Scan for the cell matching the given text and deliver its (x, y) coordinate at center. 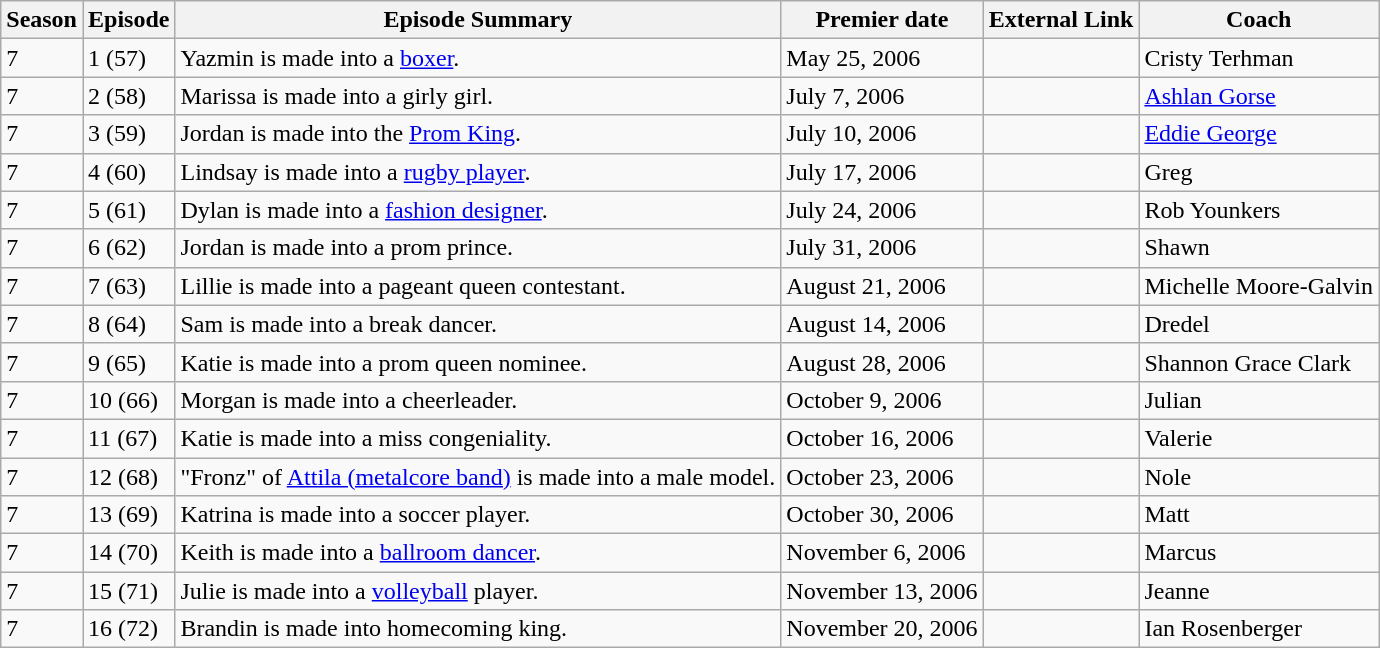
7 (63) (128, 286)
3 (59) (128, 134)
October 9, 2006 (882, 400)
October 30, 2006 (882, 515)
August 14, 2006 (882, 324)
Lillie is made into a pageant queen contestant. (478, 286)
Episode (128, 20)
July 31, 2006 (882, 248)
August 21, 2006 (882, 286)
1 (57) (128, 58)
16 (72) (128, 629)
October 16, 2006 (882, 438)
Greg (1259, 172)
12 (68) (128, 477)
November 6, 2006 (882, 553)
Rob Younkers (1259, 210)
"Fronz" of Attila (metalcore band) is made into a male model. (478, 477)
Morgan is made into a cheerleader. (478, 400)
Ian Rosenberger (1259, 629)
July 7, 2006 (882, 96)
Dylan is made into a fashion designer. (478, 210)
Jeanne (1259, 591)
November 20, 2006 (882, 629)
October 23, 2006 (882, 477)
Nole (1259, 477)
Katie is made into a prom queen nominee. (478, 362)
July 10, 2006 (882, 134)
5 (61) (128, 210)
Julian (1259, 400)
Lindsay is made into a rugby player. (478, 172)
July 24, 2006 (882, 210)
Marissa is made into a girly girl. (478, 96)
Keith is made into a ballroom dancer. (478, 553)
Shawn (1259, 248)
15 (71) (128, 591)
Eddie George (1259, 134)
8 (64) (128, 324)
August 28, 2006 (882, 362)
Yazmin is made into a boxer. (478, 58)
6 (62) (128, 248)
Season (42, 20)
2 (58) (128, 96)
13 (69) (128, 515)
Coach (1259, 20)
Matt (1259, 515)
External Link (1061, 20)
May 25, 2006 (882, 58)
10 (66) (128, 400)
Premier date (882, 20)
Jordan is made into the Prom King. (478, 134)
11 (67) (128, 438)
9 (65) (128, 362)
Shannon Grace Clark (1259, 362)
Sam is made into a break dancer. (478, 324)
Julie is made into a volleyball player. (478, 591)
Jordan is made into a prom prince. (478, 248)
Episode Summary (478, 20)
Cristy Terhman (1259, 58)
14 (70) (128, 553)
Katie is made into a miss congeniality. (478, 438)
Marcus (1259, 553)
Katrina is made into a soccer player. (478, 515)
July 17, 2006 (882, 172)
Ashlan Gorse (1259, 96)
Brandin is made into homecoming king. (478, 629)
November 13, 2006 (882, 591)
4 (60) (128, 172)
Dredel (1259, 324)
Valerie (1259, 438)
Michelle Moore-Galvin (1259, 286)
